Search for the cell housing the specified text and yield its (X, Y) center coordinate. 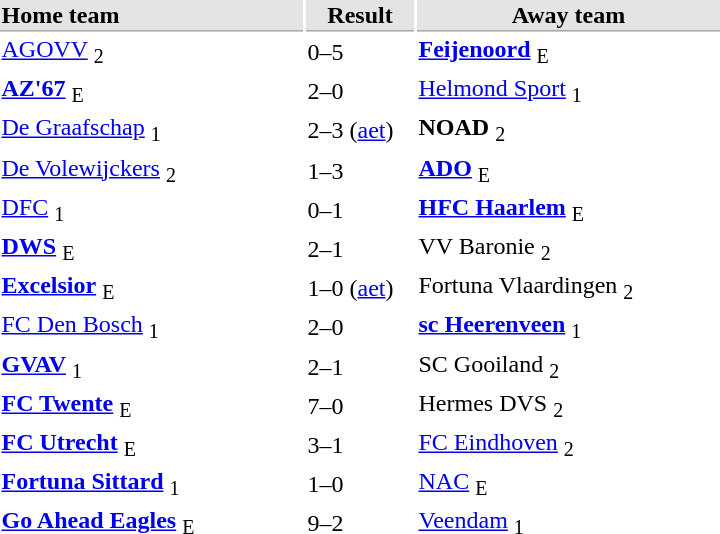
3–1 (360, 445)
De Graafschap 1 (152, 131)
Home team (152, 16)
1–0 (360, 485)
ADO E (568, 170)
Helmond Sport 1 (568, 92)
0–5 (360, 52)
FC Utrecht E (152, 445)
1–0 (aet) (360, 288)
7–0 (360, 406)
GVAV 1 (152, 367)
2–3 (aet) (360, 131)
FC Twente E (152, 406)
1–3 (360, 170)
0–1 (360, 210)
NOAD 2 (568, 131)
Fortuna Vlaardingen 2 (568, 288)
Feijenoord E (568, 52)
Away team (568, 16)
DFC 1 (152, 210)
FC Eindhoven 2 (568, 445)
Fortuna Sittard 1 (152, 485)
VV Baronie 2 (568, 249)
Excelsior E (152, 288)
DWS E (152, 249)
SC Gooiland 2 (568, 367)
De Volewijckers 2 (152, 170)
Result (360, 16)
FC Den Bosch 1 (152, 327)
sc Heerenveen 1 (568, 327)
NAC E (568, 485)
HFC Haarlem E (568, 210)
Hermes DVS 2 (568, 406)
AGOVV 2 (152, 52)
AZ'67 E (152, 92)
